Identify which cell holds the provided text, then report its [X, Y] central coordinate. 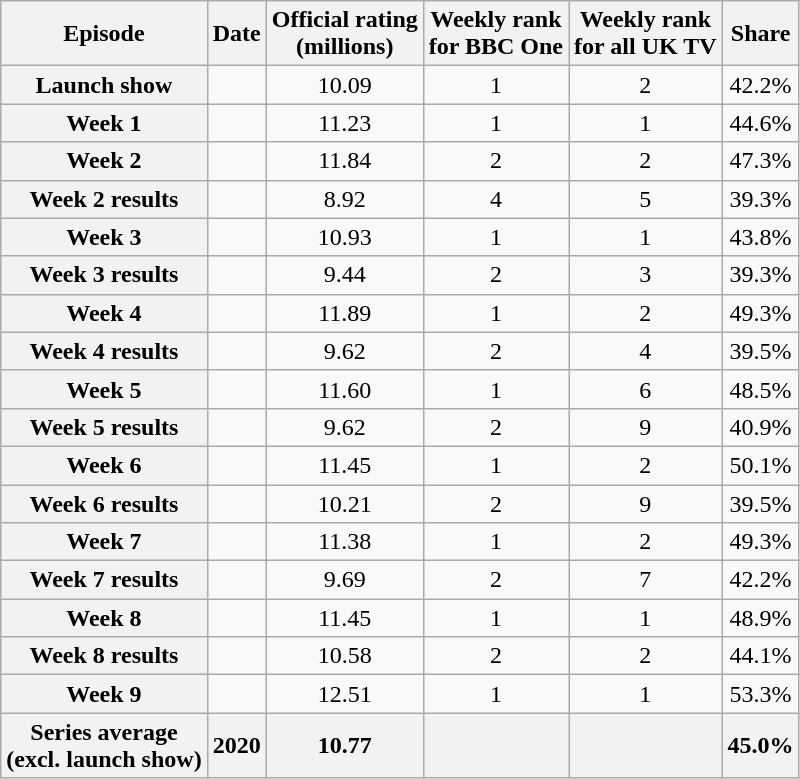
40.9% [760, 427]
48.5% [760, 389]
Weekly rankfor all UK TV [646, 34]
Week 6 results [104, 503]
10.93 [344, 237]
Launch show [104, 85]
11.38 [344, 542]
44.6% [760, 123]
Week 8 [104, 618]
11.89 [344, 313]
Week 3 results [104, 275]
Series average(excl. launch show) [104, 746]
6 [646, 389]
Week 4 [104, 313]
Week 8 results [104, 656]
44.1% [760, 656]
45.0% [760, 746]
2020 [236, 746]
Week 2 [104, 161]
Week 7 results [104, 580]
Week 3 [104, 237]
Week 5 results [104, 427]
Week 9 [104, 694]
10.09 [344, 85]
Week 7 [104, 542]
53.3% [760, 694]
11.60 [344, 389]
12.51 [344, 694]
48.9% [760, 618]
Share [760, 34]
11.84 [344, 161]
Week 6 [104, 465]
Official rating(millions) [344, 34]
8.92 [344, 199]
Week 2 results [104, 199]
50.1% [760, 465]
Weekly rankfor BBC One [496, 34]
10.58 [344, 656]
5 [646, 199]
43.8% [760, 237]
11.23 [344, 123]
Week 1 [104, 123]
Date [236, 34]
47.3% [760, 161]
9.44 [344, 275]
7 [646, 580]
3 [646, 275]
Week 4 results [104, 351]
9.69 [344, 580]
Episode [104, 34]
Week 5 [104, 389]
10.77 [344, 746]
10.21 [344, 503]
